From the cell containing the given text, extract its center point as [X, Y] coordinate. 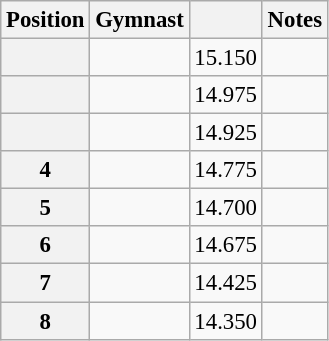
5 [46, 208]
Notes [294, 20]
14.975 [226, 95]
14.675 [226, 245]
14.350 [226, 321]
8 [46, 321]
14.700 [226, 208]
14.425 [226, 283]
7 [46, 283]
15.150 [226, 58]
4 [46, 170]
14.775 [226, 170]
Gymnast [140, 20]
6 [46, 245]
14.925 [226, 133]
Position [46, 20]
